Return (X, Y) of the center of cell containing provided text 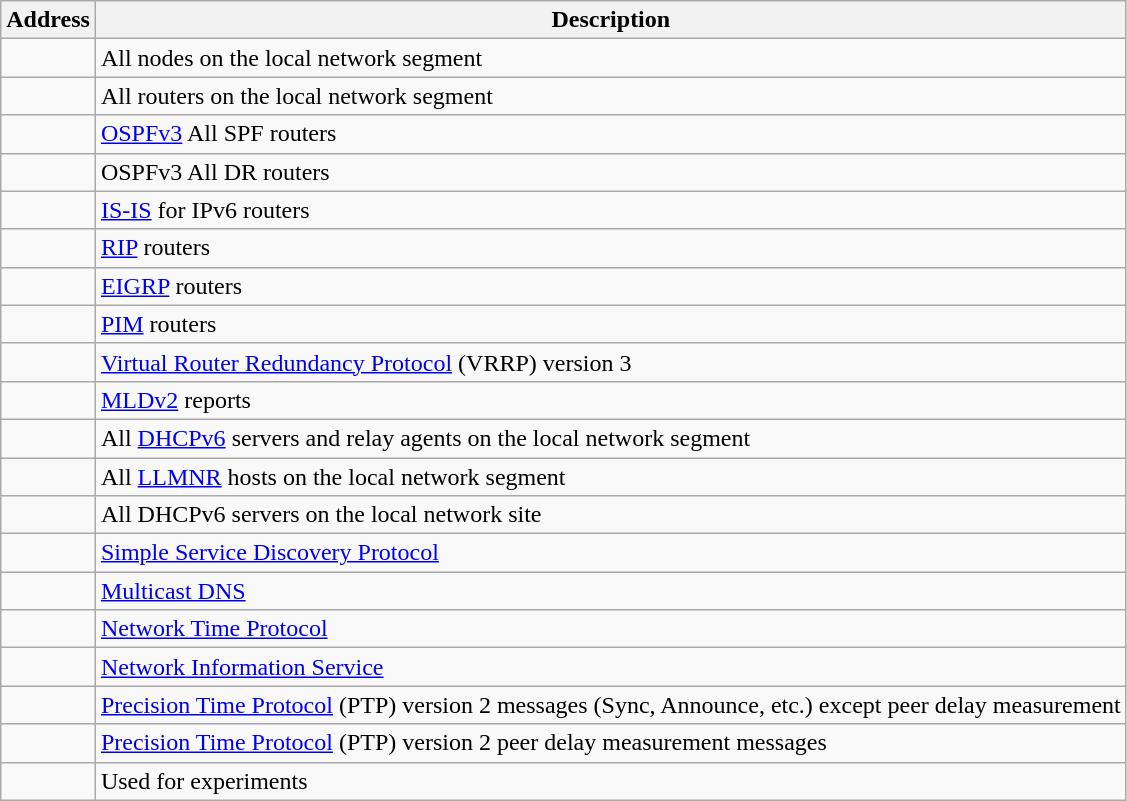
Address (48, 20)
Multicast DNS (610, 591)
All DHCPv6 servers on the local network site (610, 515)
PIM routers (610, 324)
All routers on the local network segment (610, 96)
All nodes on the local network segment (610, 58)
EIGRP routers (610, 286)
Used for experiments (610, 781)
IS-IS for IPv6 routers (610, 210)
Network Time Protocol (610, 629)
RIP routers (610, 248)
All LLMNR hosts on the local network segment (610, 477)
Precision Time Protocol (PTP) version 2 messages (Sync, Announce, etc.) except peer delay measurement (610, 705)
OSPFv3 All SPF routers (610, 134)
Simple Service Discovery Protocol (610, 553)
MLDv2 reports (610, 400)
Description (610, 20)
All DHCPv6 servers and relay agents on the local network segment (610, 438)
OSPFv3 All DR routers (610, 172)
Precision Time Protocol (PTP) version 2 peer delay measurement messages (610, 743)
Virtual Router Redundancy Protocol (VRRP) version 3 (610, 362)
Network Information Service (610, 667)
